Return [x, y] of the center of cell containing provided text 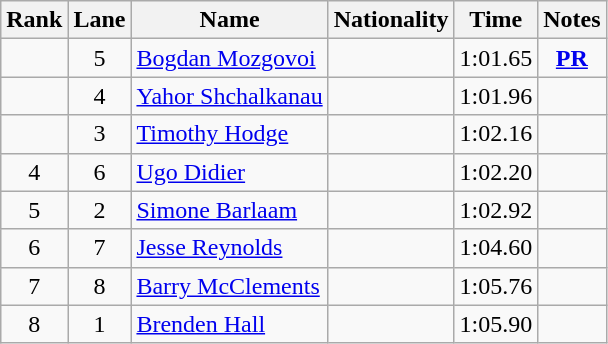
Brenden Hall [230, 324]
Nationality [391, 20]
1:02.92 [496, 210]
Rank [34, 20]
Notes [572, 20]
PR [572, 58]
1:02.20 [496, 172]
2 [100, 210]
Jesse Reynolds [230, 248]
Bogdan Mozgovoi [230, 58]
Yahor Shchalkanau [230, 96]
1:01.96 [496, 96]
Name [230, 20]
Timothy Hodge [230, 134]
Simone Barlaam [230, 210]
1:05.90 [496, 324]
1:02.16 [496, 134]
1 [100, 324]
1:04.60 [496, 248]
1:01.65 [496, 58]
Barry McClements [230, 286]
Ugo Didier [230, 172]
Time [496, 20]
Lane [100, 20]
1:05.76 [496, 286]
3 [100, 134]
